Locate the cell with the specified text and output its [x, y] center coordinate. 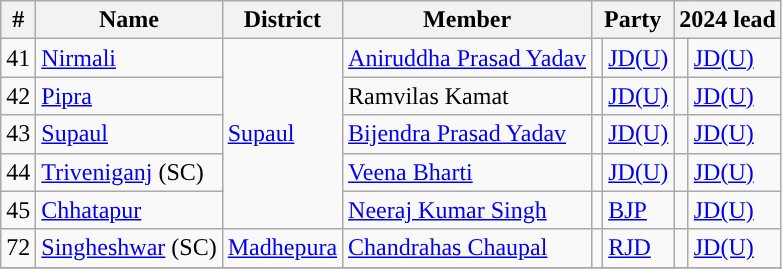
Triveniganj (SC) [129, 172]
42 [18, 96]
45 [18, 210]
2024 lead [728, 20]
Madhepura [282, 248]
Nirmali [129, 58]
Neeraj Kumar Singh [468, 210]
Ramvilas Kamat [468, 96]
Aniruddha Prasad Yadav [468, 58]
Member [468, 20]
41 [18, 58]
Chandrahas Chaupal [468, 248]
43 [18, 134]
Veena Bharti [468, 172]
BJP [638, 210]
Pipra [129, 96]
# [18, 20]
District [282, 20]
72 [18, 248]
Singheshwar (SC) [129, 248]
RJD [638, 248]
Bijendra Prasad Yadav [468, 134]
44 [18, 172]
Party [633, 20]
Chhatapur [129, 210]
Name [129, 20]
